Return [x, y] of the center of cell containing provided text 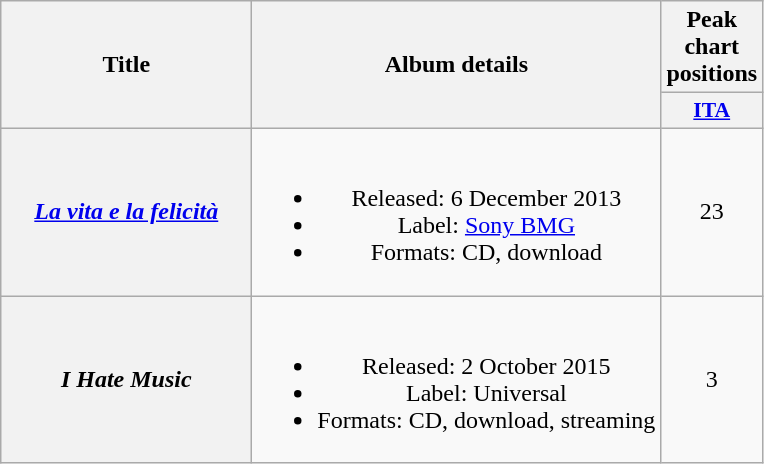
23 [712, 212]
Peak chart positions [712, 47]
I Hate Music [126, 380]
Title [126, 65]
3 [712, 380]
Album details [456, 65]
ITA [712, 111]
Released: 6 December 2013Label: Sony BMGFormats: CD, download [456, 212]
Released: 2 October 2015Label: UniversalFormats: CD, download, streaming [456, 380]
La vita e la felicità [126, 212]
